Scan for the cell matching the given text and deliver its [x, y] coordinate at center. 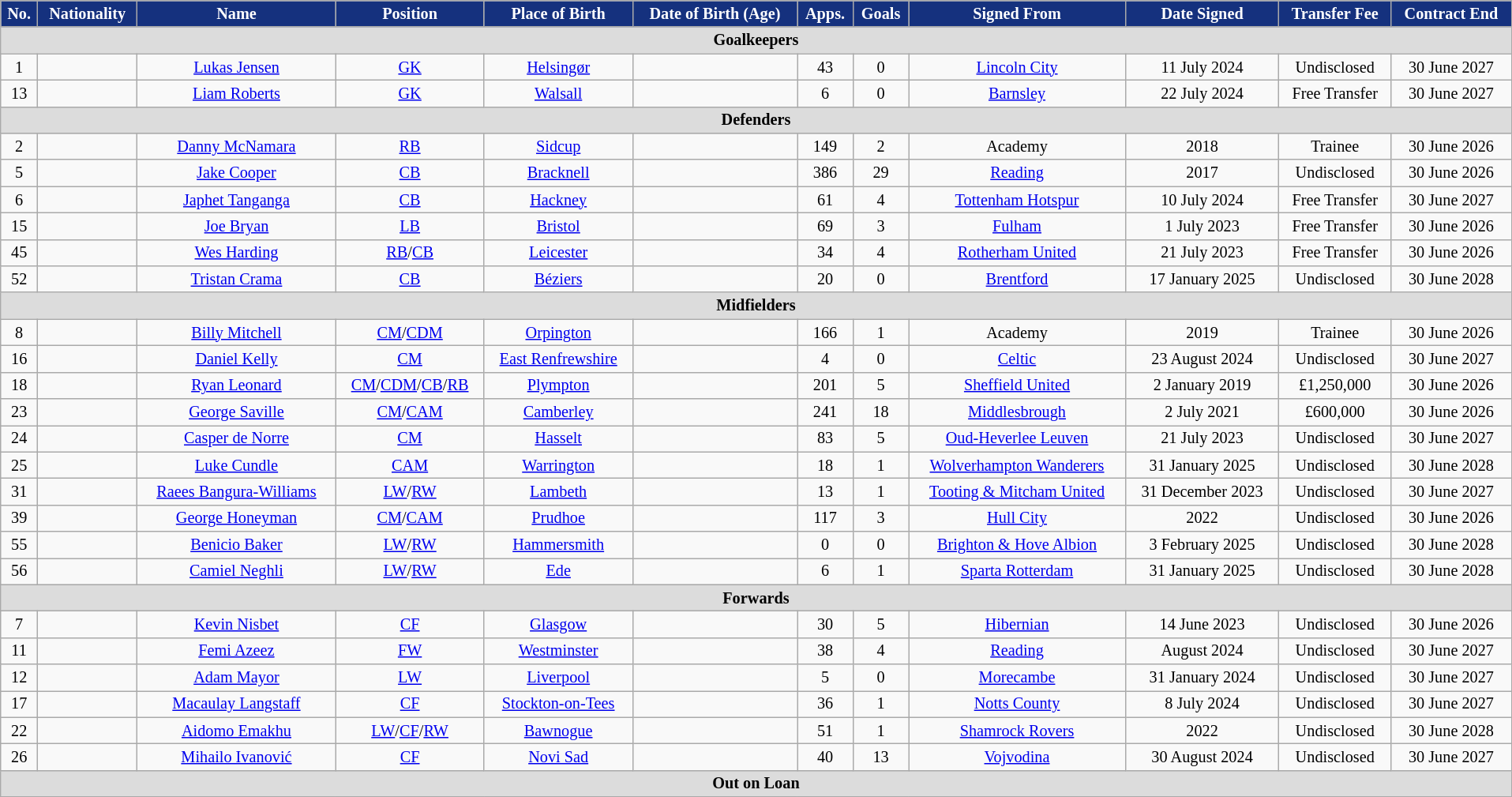
Fulham [1017, 226]
Wes Harding [237, 253]
36 [826, 704]
Japhet Tanganga [237, 200]
149 [826, 146]
31 [19, 491]
Notts County [1017, 704]
Adam Mayor [237, 677]
Plympton [558, 385]
Joe Bryan [237, 226]
24 [19, 438]
Barnsley [1017, 93]
£600,000 [1335, 412]
Date of Birth (Age) [715, 13]
Goalkeepers [756, 40]
30 [826, 624]
31 January 2024 [1202, 677]
2017 [1202, 173]
Camberley [558, 412]
Camiel Neghli [237, 571]
83 [826, 438]
Leicester [558, 253]
45 [19, 253]
Rotherham United [1017, 253]
RB [410, 146]
Apps. [826, 13]
Brentford [1017, 279]
Danny McNamara [237, 146]
CM/CDM [410, 333]
Vojvodina [1017, 757]
Tristan Crama [237, 279]
Place of Birth [558, 13]
CM/CDM/CB/RB [410, 385]
34 [826, 253]
Sparta Rotterdam [1017, 571]
Ede [558, 571]
LW [410, 677]
11 July 2024 [1202, 66]
31 December 2023 [1202, 491]
Goals [880, 13]
51 [826, 731]
30 August 2024 [1202, 757]
69 [826, 226]
Bawnogue [558, 731]
Tottenham Hotspur [1017, 200]
Forwards [756, 598]
Lambeth [558, 491]
Liam Roberts [237, 93]
£1,250,000 [1335, 385]
22 July 2024 [1202, 93]
Contract End [1451, 13]
43 [826, 66]
Orpington [558, 333]
Jake Cooper [237, 173]
17 [19, 704]
Benicio Baker [237, 544]
Mihailo Ivanović [237, 757]
55 [19, 544]
26 [19, 757]
CAM [410, 465]
East Renfrewshire [558, 359]
Glasgow [558, 624]
241 [826, 412]
LW/CF/RW [410, 731]
Transfer Fee [1335, 13]
Helsingør [558, 66]
12 [19, 677]
56 [19, 571]
23 [19, 412]
Ryan Leonard [237, 385]
Walsall [558, 93]
Daniel Kelly [237, 359]
Béziers [558, 279]
17 January 2025 [1202, 279]
386 [826, 173]
Warrington [558, 465]
Tooting & Mitcham United [1017, 491]
15 [19, 226]
Nationality [88, 13]
Sheffield United [1017, 385]
Morecambe [1017, 677]
61 [826, 200]
166 [826, 333]
2 January 2019 [1202, 385]
Prudhoe [558, 518]
Aidomo Emakhu [237, 731]
No. [19, 13]
Billy Mitchell [237, 333]
Signed From [1017, 13]
Position [410, 13]
16 [19, 359]
2019 [1202, 333]
Novi Sad [558, 757]
Femi Azeez [237, 651]
38 [826, 651]
Brighton & Hove Albion [1017, 544]
George Saville [237, 412]
Hibernian [1017, 624]
23 August 2024 [1202, 359]
52 [19, 279]
Middlesbrough [1017, 412]
Casper de Norre [237, 438]
25 [19, 465]
Hull City [1017, 518]
2 July 2021 [1202, 412]
Name [237, 13]
Lincoln City [1017, 66]
Bracknell [558, 173]
August 2024 [1202, 651]
Defenders [756, 120]
Shamrock Rovers [1017, 731]
3 February 2025 [1202, 544]
2018 [1202, 146]
Raees Bangura-Williams [237, 491]
Stockton-on-Tees [558, 704]
20 [826, 279]
8 [19, 333]
LB [410, 226]
1 July 2023 [1202, 226]
39 [19, 518]
George Honeyman [237, 518]
Macaulay Langstaff [237, 704]
117 [826, 518]
Wolverhampton Wanderers [1017, 465]
22 [19, 731]
Hasselt [558, 438]
Celtic [1017, 359]
Lukas Jensen [237, 66]
10 July 2024 [1202, 200]
Sidcup [558, 146]
14 June 2023 [1202, 624]
11 [19, 651]
Luke Cundle [237, 465]
40 [826, 757]
Hackney [558, 200]
7 [19, 624]
Oud-Heverlee Leuven [1017, 438]
29 [880, 173]
Out on Loan [756, 784]
RB/CB [410, 253]
Westminster [558, 651]
Bristol [558, 226]
Hammersmith [558, 544]
Kevin Nisbet [237, 624]
FW [410, 651]
Midfielders [756, 306]
201 [826, 385]
Date Signed [1202, 13]
8 July 2024 [1202, 704]
Liverpool [558, 677]
